Return (X, Y) of the center of cell containing provided text 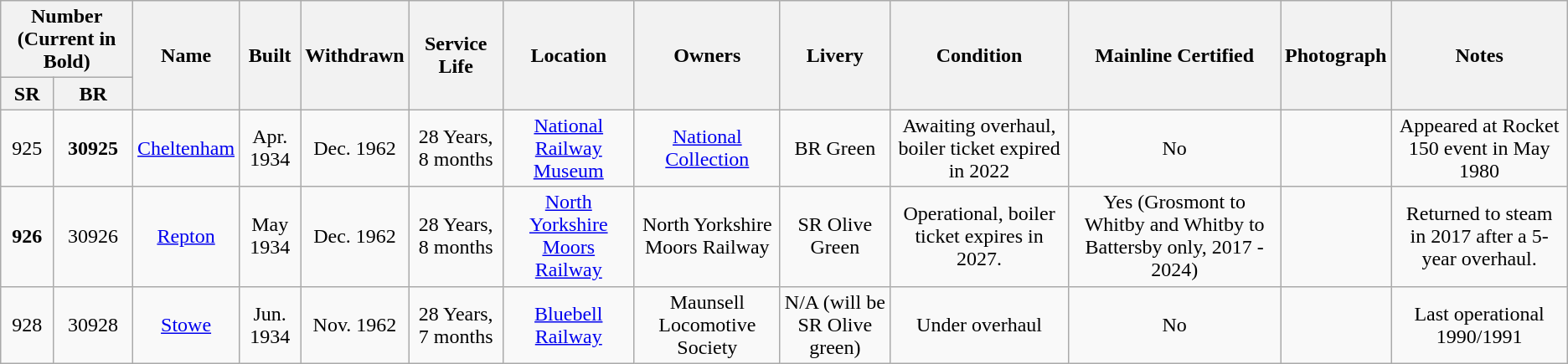
Notes (1479, 55)
Built (270, 55)
SR Olive Green (834, 236)
Yes (Grosmont to Whitby and Whitby to Battersby only, 2017 - 2024) (1174, 236)
Number (Current in Bold) (67, 39)
30926 (94, 236)
Photograph (1336, 55)
Nov. 1962 (355, 325)
Operational, boiler ticket expires in 2027. (978, 236)
Returned to steam in 2017 after a 5-year overhaul. (1479, 236)
May 1934 (270, 236)
Location (568, 55)
Bluebell Railway (568, 325)
Apr. 1934 (270, 148)
Mainline Certified (1174, 55)
Name (186, 55)
Condition (978, 55)
Livery (834, 55)
Withdrawn (355, 55)
928 (27, 325)
925 (27, 148)
Cheltenham (186, 148)
Owners (707, 55)
Jun. 1934 (270, 325)
Repton (186, 236)
Service Life (456, 55)
National Collection (707, 148)
N/A (will be SR Olive green) (834, 325)
30928 (94, 325)
30925 (94, 148)
Under overhaul (978, 325)
Maunsell Locomotive Society (707, 325)
SR (27, 94)
BR Green (834, 148)
Appeared at Rocket 150 event in May 1980 (1479, 148)
Awaiting overhaul, boiler ticket expired in 2022 (978, 148)
926 (27, 236)
28 Years, 7 months (456, 325)
Stowe (186, 325)
National Railway Museum (568, 148)
BR (94, 94)
Last operational 1990/1991 (1479, 325)
